Return the (x, y) coordinate for the center point of the cell that contains the specified text.  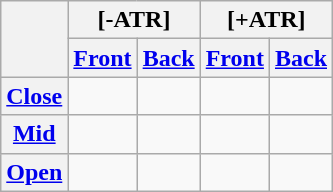
Open (34, 172)
[+ATR] (266, 20)
Mid (34, 134)
Close (34, 96)
[-ATR] (134, 20)
